Output the (x, y) coordinate of the center of the cell containing the given text.  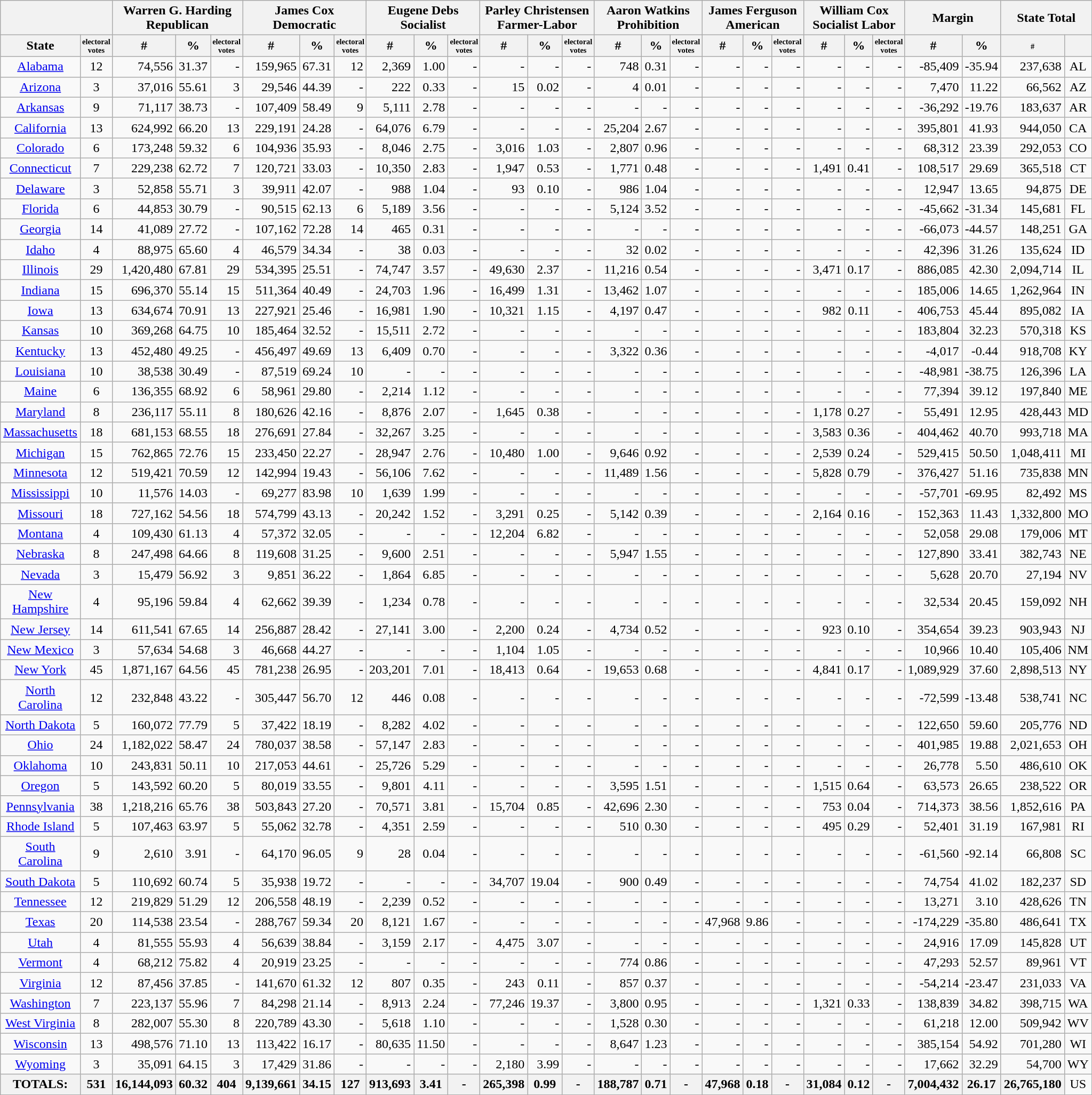
55.61 (193, 87)
113,422 (271, 1044)
1,864 (390, 574)
55,491 (934, 412)
20,919 (271, 963)
NH (1078, 602)
0.08 (431, 698)
681,153 (144, 432)
-72,599 (934, 698)
3.57 (431, 270)
OR (1078, 786)
5,189 (390, 209)
2.72 (431, 331)
14.65 (982, 290)
276,691 (271, 432)
IA (1078, 310)
3,583 (824, 432)
50.50 (982, 452)
395,801 (934, 127)
LA (1078, 371)
624,992 (144, 127)
1,182,022 (144, 745)
185,464 (271, 331)
UT (1078, 942)
886,085 (934, 270)
0.16 (859, 513)
89,961 (1033, 963)
WA (1078, 1003)
1,528 (618, 1024)
71.10 (193, 1044)
42.30 (982, 270)
-48,981 (934, 371)
17,662 (934, 1064)
61.32 (317, 983)
55.30 (193, 1024)
159,092 (1033, 602)
Maine (41, 391)
3.99 (545, 1064)
376,427 (934, 473)
4,841 (824, 670)
456,497 (271, 351)
60.74 (193, 881)
Colorado (41, 148)
2,021,653 (1033, 745)
0.37 (656, 983)
87,456 (144, 983)
135,624 (1033, 250)
56,106 (390, 473)
217,053 (271, 765)
2,539 (824, 452)
44.61 (317, 765)
16.17 (317, 1044)
Parley ChristensenFarmer-Labor (537, 18)
774 (618, 963)
0.99 (545, 1084)
52,401 (934, 826)
236,117 (144, 412)
South Dakota (41, 881)
56.70 (317, 698)
1,089,929 (934, 670)
1.55 (656, 554)
West Virginia (41, 1024)
2.75 (431, 148)
8,647 (618, 1044)
7.62 (431, 473)
0.48 (656, 168)
511,364 (271, 290)
2.17 (431, 942)
-92.14 (982, 853)
0.01 (656, 87)
Ohio (41, 745)
29,546 (271, 87)
39.23 (982, 629)
9,851 (271, 574)
5,142 (618, 513)
305,447 (271, 698)
1,262,964 (1033, 290)
WV (1078, 1024)
62.72 (193, 168)
145,681 (1033, 209)
11,489 (618, 473)
VA (1078, 983)
52,058 (934, 533)
0.78 (431, 602)
498,576 (144, 1044)
58.49 (317, 107)
84,298 (271, 1003)
1,852,616 (1033, 806)
Kentucky (41, 351)
292,053 (1033, 148)
127 (350, 1084)
944,050 (1033, 127)
64.75 (193, 331)
70,571 (390, 806)
519,421 (144, 473)
4,197 (618, 310)
54.56 (193, 513)
36.22 (317, 574)
1.03 (545, 148)
Minnesota (41, 473)
1.90 (431, 310)
4,734 (618, 629)
68,212 (144, 963)
Maryland (41, 412)
231,033 (1033, 983)
15,704 (504, 806)
857 (618, 983)
1,048,411 (1033, 452)
3.07 (545, 942)
Aaron WatkinsProhibition (648, 18)
Margin (953, 18)
222 (390, 87)
KS (1078, 331)
52.57 (982, 963)
143,592 (144, 786)
510 (618, 826)
1.31 (545, 290)
110,692 (144, 881)
104,936 (271, 148)
California (41, 127)
NV (1078, 574)
8,282 (390, 725)
182,237 (1033, 881)
25,726 (390, 765)
220,789 (271, 1024)
18,413 (504, 670)
141,670 (271, 983)
55,062 (271, 826)
Virginia (41, 983)
Mississippi (41, 493)
-31.34 (982, 209)
7.01 (431, 670)
1.12 (431, 391)
Wyoming (41, 1064)
New Jersey (41, 629)
9,646 (618, 452)
AZ (1078, 87)
59.84 (193, 602)
0.49 (656, 881)
New York (41, 670)
8,876 (390, 412)
70.59 (193, 473)
43.22 (193, 698)
160,072 (144, 725)
9,600 (390, 554)
5,947 (618, 554)
ID (1078, 250)
365,518 (1033, 168)
748 (618, 67)
66,808 (1033, 853)
44.27 (317, 650)
50.11 (193, 765)
-69.95 (982, 493)
446 (390, 698)
1.51 (656, 786)
0.25 (545, 513)
26,765,180 (1033, 1084)
34.34 (317, 250)
570,318 (1033, 331)
15,479 (144, 574)
Indiana (41, 290)
32,534 (934, 602)
1,639 (390, 493)
10,480 (504, 452)
32.05 (317, 533)
2.59 (431, 826)
44.39 (317, 87)
24,703 (390, 290)
401,985 (934, 745)
105,406 (1033, 650)
55.71 (193, 188)
James FergusonAmerican (753, 18)
68,312 (934, 148)
66,562 (1033, 87)
1.67 (431, 922)
-38.75 (982, 371)
Missouri (41, 513)
152,363 (934, 513)
AL (1078, 67)
60.20 (193, 786)
183,637 (1033, 107)
127,890 (934, 554)
CA (1078, 127)
-13.48 (982, 698)
-174,229 (934, 922)
265,398 (504, 1084)
452,480 (144, 351)
503,843 (271, 806)
219,829 (144, 901)
27.72 (193, 229)
31.26 (982, 250)
34,707 (504, 881)
46,668 (271, 650)
203,201 (390, 670)
DE (1078, 188)
529,415 (934, 452)
385,154 (934, 1044)
3.10 (982, 901)
807 (390, 983)
44,853 (144, 209)
38.56 (982, 806)
95,196 (144, 602)
3.41 (431, 1084)
Florida (41, 209)
923 (824, 629)
43.30 (317, 1024)
77.79 (193, 725)
William CoxSocialist Labor (854, 18)
5,618 (390, 1024)
64.66 (193, 554)
State (41, 46)
288,767 (271, 922)
0.29 (859, 826)
6.79 (431, 127)
3.81 (431, 806)
4.02 (431, 725)
2,200 (504, 629)
0.47 (656, 310)
0.95 (656, 1003)
0.92 (656, 452)
714,373 (934, 806)
26,778 (934, 765)
31.37 (193, 67)
41,089 (144, 229)
65.60 (193, 250)
2.67 (656, 127)
634,674 (144, 310)
30.79 (193, 209)
6,409 (390, 351)
1,771 (618, 168)
1,947 (504, 168)
Illinois (41, 270)
26.65 (982, 786)
North Carolina (41, 698)
188,787 (618, 1084)
Pennsylvania (41, 806)
1,645 (504, 412)
3.91 (193, 853)
38.73 (193, 107)
72.28 (317, 229)
7,004,432 (934, 1084)
TN (1078, 901)
1.96 (431, 290)
34.82 (982, 1003)
20,242 (390, 513)
46,579 (271, 250)
538,741 (1033, 698)
986 (618, 188)
49.25 (193, 351)
58.47 (193, 745)
61,218 (934, 1024)
South Carolina (41, 853)
4,475 (504, 942)
58,961 (271, 391)
-44.57 (982, 229)
-85,409 (934, 67)
5,111 (390, 107)
13,271 (934, 901)
83.98 (317, 493)
KY (1078, 351)
57,147 (390, 745)
13,462 (618, 290)
5,124 (618, 209)
Louisiana (41, 371)
404,462 (934, 432)
12,204 (504, 533)
74,556 (144, 67)
37,422 (271, 725)
183,804 (934, 331)
2,239 (390, 901)
-45,662 (934, 209)
ME (1078, 391)
9,139,661 (271, 1084)
41.93 (982, 127)
28.42 (317, 629)
31.25 (317, 554)
47,293 (934, 963)
0.18 (758, 1084)
43.13 (317, 513)
10,966 (934, 650)
74,747 (390, 270)
59.32 (193, 148)
-19.76 (982, 107)
10.40 (982, 650)
9,801 (390, 786)
136,355 (144, 391)
2,094,714 (1033, 270)
64.15 (193, 1064)
2,214 (390, 391)
42,696 (618, 806)
Kansas (41, 331)
54,700 (1033, 1064)
735,838 (1033, 473)
428,443 (1033, 412)
Massachusetts (41, 432)
64,076 (390, 127)
42,396 (934, 250)
1,218,216 (144, 806)
781,238 (271, 670)
2.37 (545, 270)
77,246 (504, 1003)
NM (1078, 650)
14.03 (193, 493)
993,718 (1033, 432)
232,848 (144, 698)
57,372 (271, 533)
MT (1078, 533)
2,369 (390, 67)
486,610 (1033, 765)
11,576 (144, 493)
28,947 (390, 452)
CO (1078, 148)
0.79 (859, 473)
354,654 (934, 629)
57,634 (144, 650)
145,828 (1033, 942)
19.43 (317, 473)
30.49 (193, 371)
2.78 (431, 107)
3,595 (618, 786)
2,898,513 (1033, 670)
243,831 (144, 765)
31.86 (317, 1064)
8,121 (390, 922)
80,019 (271, 786)
PA (1078, 806)
900 (618, 881)
Alabama (41, 67)
North Dakota (41, 725)
918,708 (1033, 351)
20.70 (982, 574)
762,865 (144, 452)
701,280 (1033, 1044)
33.55 (317, 786)
49,630 (504, 270)
Montana (41, 533)
1,332,800 (1033, 513)
TX (1078, 922)
-35.94 (982, 67)
68.92 (193, 391)
-0.44 (982, 351)
107,162 (271, 229)
988 (390, 188)
MI (1078, 452)
TOTALS: (41, 1084)
15,511 (390, 331)
27.20 (317, 806)
138,839 (934, 1003)
29.69 (982, 168)
148,251 (1033, 229)
WY (1078, 1064)
54.68 (193, 650)
2,164 (824, 513)
32.52 (317, 331)
1.56 (656, 473)
3,471 (824, 270)
229,238 (144, 168)
903,943 (1033, 629)
56.92 (193, 574)
70.91 (193, 310)
233,450 (271, 452)
206,558 (271, 901)
10,321 (504, 310)
Iowa (41, 310)
1,420,480 (144, 270)
465 (390, 229)
243 (504, 983)
180,626 (271, 412)
12,947 (934, 188)
MN (1078, 473)
0.68 (656, 670)
1.99 (431, 493)
2,807 (618, 148)
0.86 (656, 963)
AR (1078, 107)
55.14 (193, 290)
39.12 (982, 391)
-36,292 (934, 107)
17,429 (271, 1064)
-54,214 (934, 983)
4.11 (431, 786)
0.54 (656, 270)
404 (227, 1084)
81,555 (144, 942)
531 (96, 1084)
NY (1078, 670)
19.72 (317, 881)
-57,701 (934, 493)
59.34 (317, 922)
12.95 (982, 412)
19.04 (545, 881)
72.76 (193, 452)
3,016 (504, 148)
35.93 (317, 148)
0.35 (431, 983)
Rhode Island (41, 826)
3.56 (431, 209)
16,981 (390, 310)
382,743 (1033, 554)
611,541 (144, 629)
11,216 (618, 270)
ND (1078, 725)
Washington (41, 1003)
33.03 (317, 168)
237,638 (1033, 67)
574,799 (271, 513)
88,975 (144, 250)
197,840 (1033, 391)
247,498 (144, 554)
MS (1078, 493)
MO (1078, 513)
Arizona (41, 87)
-66,073 (934, 229)
62.13 (317, 209)
RI (1078, 826)
OH (1078, 745)
38.84 (317, 942)
3.52 (656, 209)
40.49 (317, 290)
753 (824, 806)
39,911 (271, 188)
Nebraska (41, 554)
3,291 (504, 513)
-61,560 (934, 853)
0.12 (859, 1084)
13.65 (982, 188)
Vermont (41, 963)
895,082 (1033, 310)
159,965 (271, 67)
1.52 (431, 513)
18.19 (317, 725)
185,006 (934, 290)
1,178 (824, 412)
3,322 (618, 351)
42.07 (317, 188)
49.69 (317, 351)
22.27 (317, 452)
IL (1078, 270)
5.29 (431, 765)
1,515 (824, 786)
New Hampshire (41, 602)
20.45 (982, 602)
55.96 (193, 1003)
1,234 (390, 602)
109,430 (144, 533)
IN (1078, 290)
120,721 (271, 168)
2.07 (431, 412)
63,573 (934, 786)
0.39 (656, 513)
56,639 (271, 942)
Oklahoma (41, 765)
3,159 (390, 942)
90,515 (271, 209)
2,610 (144, 853)
NC (1078, 698)
60.32 (193, 1084)
227,921 (271, 310)
27,194 (1033, 574)
16,144,093 (144, 1084)
-4,017 (934, 351)
Arkansas (41, 107)
23.39 (982, 148)
9.86 (758, 922)
39.39 (317, 602)
67.65 (193, 629)
61.13 (193, 533)
52,858 (144, 188)
67.81 (193, 270)
0.03 (431, 250)
509,942 (1033, 1024)
1.07 (656, 290)
74,754 (934, 881)
82,492 (1033, 493)
0.27 (859, 412)
Eugene DebsSocialist (424, 18)
1.05 (545, 650)
Warren G. HardingRepublican (177, 18)
45.44 (982, 310)
25.46 (317, 310)
66.20 (193, 127)
71,117 (144, 107)
51.29 (193, 901)
534,395 (271, 270)
2,180 (504, 1064)
MA (1078, 432)
256,887 (271, 629)
77,394 (934, 391)
23.25 (317, 963)
Utah (41, 942)
21.14 (317, 1003)
26.95 (317, 670)
11.43 (982, 513)
25,204 (618, 127)
696,370 (144, 290)
69.24 (317, 371)
37,016 (144, 87)
New Mexico (41, 650)
223,137 (144, 1003)
93 (504, 188)
37.60 (982, 670)
33.41 (982, 554)
1,104 (504, 650)
41.02 (982, 881)
37.85 (193, 983)
80,635 (390, 1044)
4,351 (390, 826)
65.76 (193, 806)
6.85 (431, 574)
727,162 (144, 513)
2.51 (431, 554)
173,248 (144, 148)
25.51 (317, 270)
94,875 (1033, 188)
1,321 (824, 1003)
54.92 (982, 1044)
NJ (1078, 629)
19.88 (982, 745)
12.00 (982, 1024)
780,037 (271, 745)
282,007 (144, 1024)
486,641 (1033, 922)
32.29 (982, 1064)
0.96 (656, 148)
James CoxDemocratic (304, 18)
SC (1078, 853)
3.25 (431, 432)
62,662 (271, 602)
WI (1078, 1044)
OK (1078, 765)
NE (1078, 554)
23.54 (193, 922)
0.71 (656, 1084)
32 (618, 250)
6.82 (545, 533)
142,994 (271, 473)
19.37 (545, 1003)
32.23 (982, 331)
51.16 (982, 473)
Delaware (41, 188)
31.19 (982, 826)
369,268 (144, 331)
State Total (1046, 18)
29.08 (982, 533)
-23.47 (982, 983)
5,628 (934, 574)
Idaho (41, 250)
3.00 (431, 629)
913,693 (390, 1084)
VT (1078, 963)
35,938 (271, 881)
FL (1078, 209)
75.82 (193, 963)
108,517 (934, 168)
GA (1078, 229)
1.15 (545, 310)
982 (824, 310)
Tennessee (41, 901)
0.85 (545, 806)
42.16 (317, 412)
27.84 (317, 432)
32.78 (317, 826)
Georgia (41, 229)
126,396 (1033, 371)
Wisconsin (41, 1044)
3,800 (618, 1003)
96.05 (317, 853)
11.50 (431, 1044)
0.41 (859, 168)
428,626 (1033, 901)
0.70 (431, 351)
35,091 (144, 1064)
2.24 (431, 1003)
122,650 (934, 725)
1,871,167 (144, 670)
19,653 (618, 670)
107,409 (271, 107)
119,608 (271, 554)
0.38 (545, 412)
63.97 (193, 826)
5.50 (982, 765)
55.93 (193, 942)
87,519 (271, 371)
Michigan (41, 452)
32,267 (390, 432)
0.53 (545, 168)
1.10 (431, 1024)
406,753 (934, 310)
17.09 (982, 942)
2.30 (656, 806)
7,470 (934, 87)
-35.80 (982, 922)
26.17 (982, 1084)
11.22 (982, 87)
205,776 (1033, 725)
40.70 (982, 432)
Texas (41, 922)
114,538 (144, 922)
5,828 (824, 473)
16,499 (504, 290)
Connecticut (41, 168)
68.55 (193, 432)
495 (824, 826)
48.19 (317, 901)
229,191 (271, 127)
27,141 (390, 629)
38,538 (144, 371)
34.15 (317, 1084)
55.11 (193, 412)
179,006 (1033, 533)
MD (1078, 412)
107,463 (144, 826)
Nevada (41, 574)
US (1078, 1084)
24.28 (317, 127)
1.23 (656, 1044)
69,277 (271, 493)
29.80 (317, 391)
167,981 (1033, 826)
67.31 (317, 67)
31,084 (824, 1084)
38.58 (317, 745)
238,522 (1033, 786)
28 (390, 853)
8,913 (390, 1003)
24,916 (934, 942)
8,046 (390, 148)
1,491 (824, 168)
59.60 (982, 725)
SD (1078, 881)
Oregon (41, 786)
64.56 (193, 670)
398,715 (1033, 1003)
2.76 (431, 452)
10,350 (390, 168)
CT (1078, 168)
64,170 (271, 853)
